Provide the (x, y) coordinate of the cell's center where the given text is located.  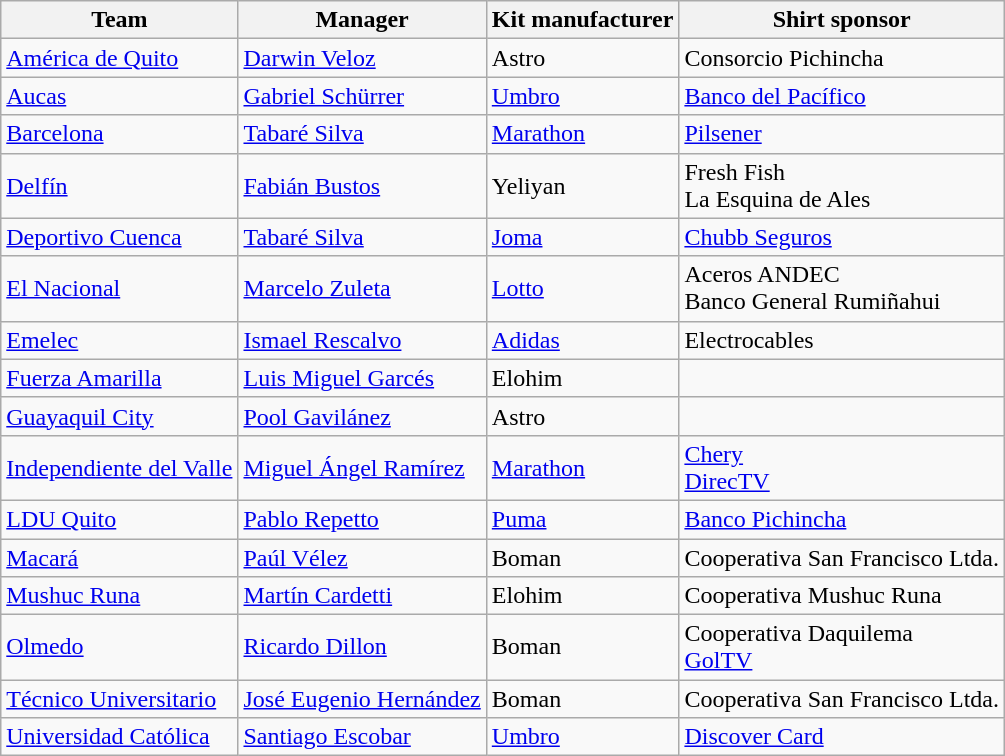
Cooperativa Mushuc Runa (842, 596)
Shirt sponsor (842, 20)
Miguel Ángel Ramírez (362, 468)
Ismael Rescalvo (362, 340)
Universidad Católica (120, 737)
Cooperativa DaquilemaGolTV (842, 648)
Martín Cardetti (362, 596)
Macará (120, 557)
Emelec (120, 340)
Adidas (582, 340)
Yeliyan (582, 186)
Puma (582, 519)
Ricardo Dillon (362, 648)
Pool Gavilánez (362, 416)
Darwin Veloz (362, 58)
Banco del Pacífico (842, 96)
Electrocables (842, 340)
Aucas (120, 96)
Pablo Repetto (362, 519)
Mushuc Runa (120, 596)
Olmedo (120, 648)
Fresh FishLa Esquina de Ales (842, 186)
Pilsener (842, 134)
América de Quito (120, 58)
El Nacional (120, 288)
Independiente del Valle (120, 468)
Delfín (120, 186)
José Eugenio Hernández (362, 699)
Guayaquil City (120, 416)
Team (120, 20)
Manager (362, 20)
Marcelo Zuleta (362, 288)
Lotto (582, 288)
Joma (582, 237)
Luis Miguel Garcés (362, 378)
Barcelona (120, 134)
CheryDirecTV (842, 468)
Chubb Seguros (842, 237)
Banco Pichincha (842, 519)
Kit manufacturer (582, 20)
Discover Card (842, 737)
Aceros ANDECBanco General Rumiñahui (842, 288)
Fabián Bustos (362, 186)
LDU Quito (120, 519)
Paúl Vélez (362, 557)
Fuerza Amarilla (120, 378)
Gabriel Schürrer (362, 96)
Técnico Universitario (120, 699)
Deportivo Cuenca (120, 237)
Santiago Escobar (362, 737)
Consorcio Pichincha (842, 58)
